For the text-containing cell, return its midpoint in (x, y) coordinate format. 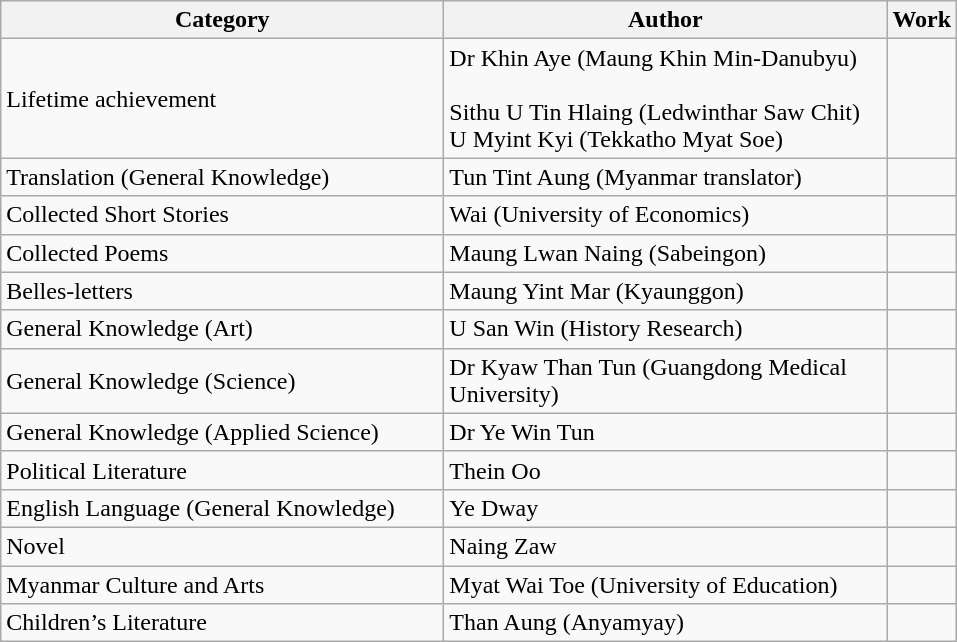
Collected Short Stories (222, 215)
Ye Dway (666, 508)
Than Aung (Anyamyay) (666, 623)
Children’s Literature (222, 623)
Dr Ye Win Tun (666, 432)
Work (922, 20)
Naing Zaw (666, 546)
Political Literature (222, 470)
Myanmar Culture and Arts (222, 585)
Novel (222, 546)
Dr Kyaw Than Tun (Guangdong Medical University) (666, 380)
Myat Wai Toe (University of Education) (666, 585)
Lifetime achievement (222, 98)
General Knowledge (Art) (222, 329)
Maung Lwan Naing (Sabeingon) (666, 253)
Belles-letters (222, 291)
Author (666, 20)
Maung Yint Mar (Kyaunggon) (666, 291)
Translation (General Knowledge) (222, 177)
Tun Tint Aung (Myanmar translator) (666, 177)
General Knowledge (Science) (222, 380)
Collected Poems (222, 253)
Category (222, 20)
English Language (General Knowledge) (222, 508)
Dr Khin Aye (Maung Khin Min-Danubyu)Sithu U Tin Hlaing (Ledwinthar Saw Chit)U Myint Kyi (Tekkatho Myat Soe) (666, 98)
U San Win (History Research) (666, 329)
Wai (University of Economics) (666, 215)
General Knowledge (Applied Science) (222, 432)
Thein Oo (666, 470)
